Scan for the cell matching the given text and deliver its [X, Y] coordinate at center. 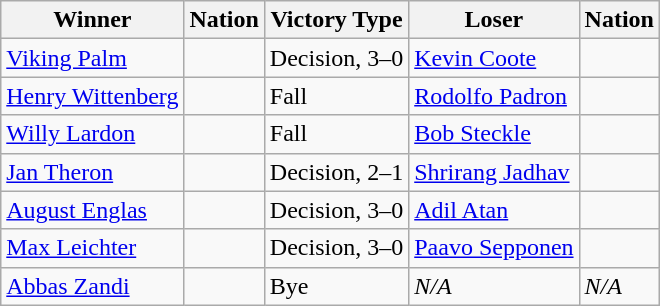
Bye [336, 286]
Max Leichter [92, 248]
Abbas Zandi [92, 286]
Henry Wittenberg [92, 96]
Paavo Sepponen [494, 248]
Jan Theron [92, 172]
Willy Lardon [92, 134]
August Englas [92, 210]
Loser [494, 20]
Decision, 2–1 [336, 172]
Kevin Coote [494, 58]
Adil Atan [494, 210]
Viking Palm [92, 58]
Winner [92, 20]
Victory Type [336, 20]
Bob Steckle [494, 134]
Rodolfo Padron [494, 96]
Shrirang Jadhav [494, 172]
